Detect which cell encompasses the target text, then output its (X, Y) center coordinate. 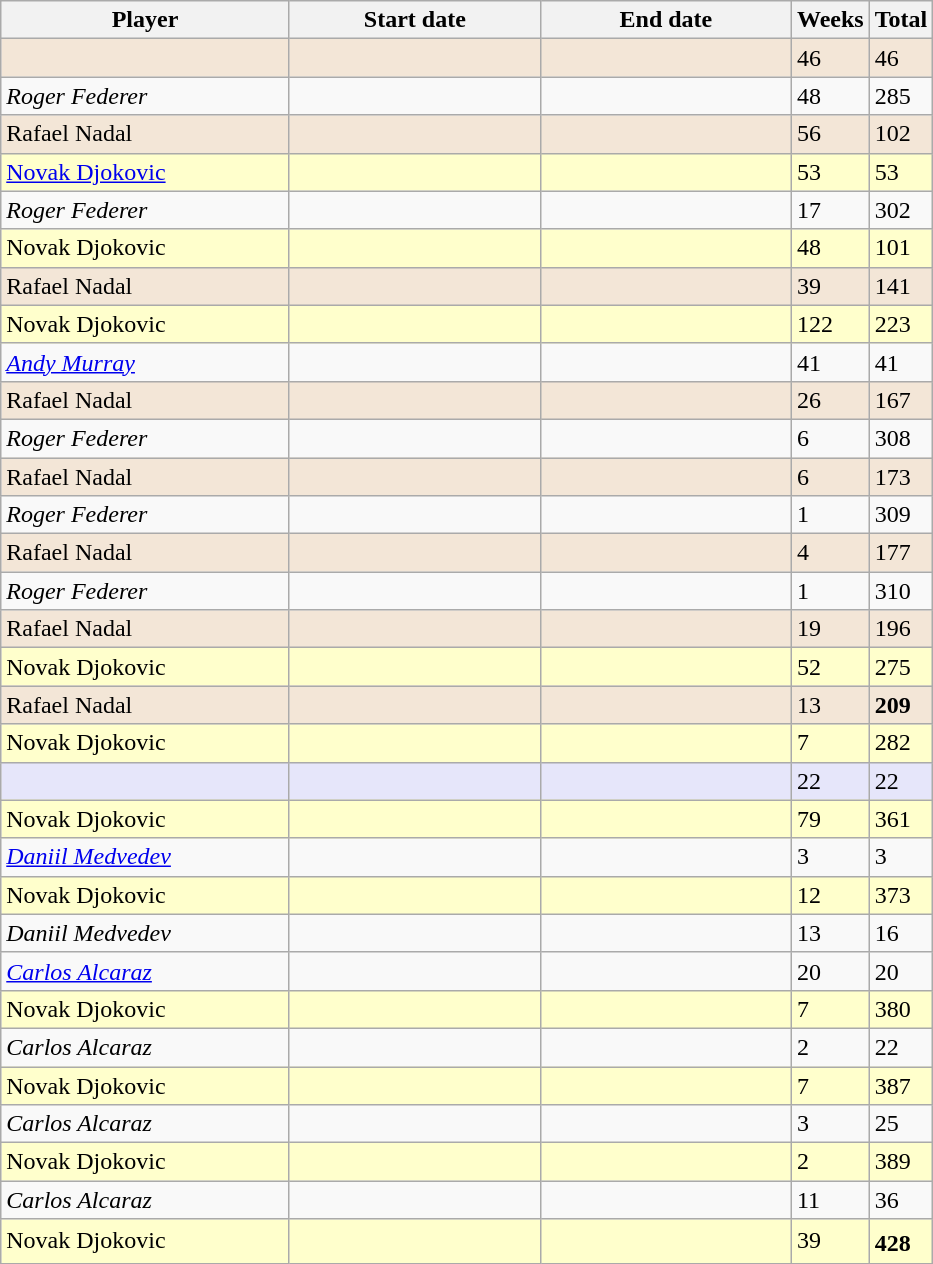
Total (901, 20)
373 (901, 895)
173 (901, 477)
56 (830, 134)
428 (901, 1242)
52 (830, 667)
141 (901, 286)
19 (830, 629)
310 (901, 591)
101 (901, 248)
167 (901, 400)
102 (901, 134)
223 (901, 324)
285 (901, 96)
End date (666, 20)
Start date (414, 20)
380 (901, 1009)
Weeks (830, 20)
389 (901, 1162)
209 (901, 705)
302 (901, 210)
26 (830, 400)
16 (901, 933)
361 (901, 819)
17 (830, 210)
79 (830, 819)
Player (146, 20)
308 (901, 438)
25 (901, 1124)
177 (901, 553)
122 (830, 324)
275 (901, 667)
36 (901, 1200)
4 (830, 553)
196 (901, 629)
Andy Murray (146, 362)
387 (901, 1085)
11 (830, 1200)
12 (830, 895)
309 (901, 515)
282 (901, 743)
